Determine the [X, Y] coordinate at the center of the cell enclosing the given text.  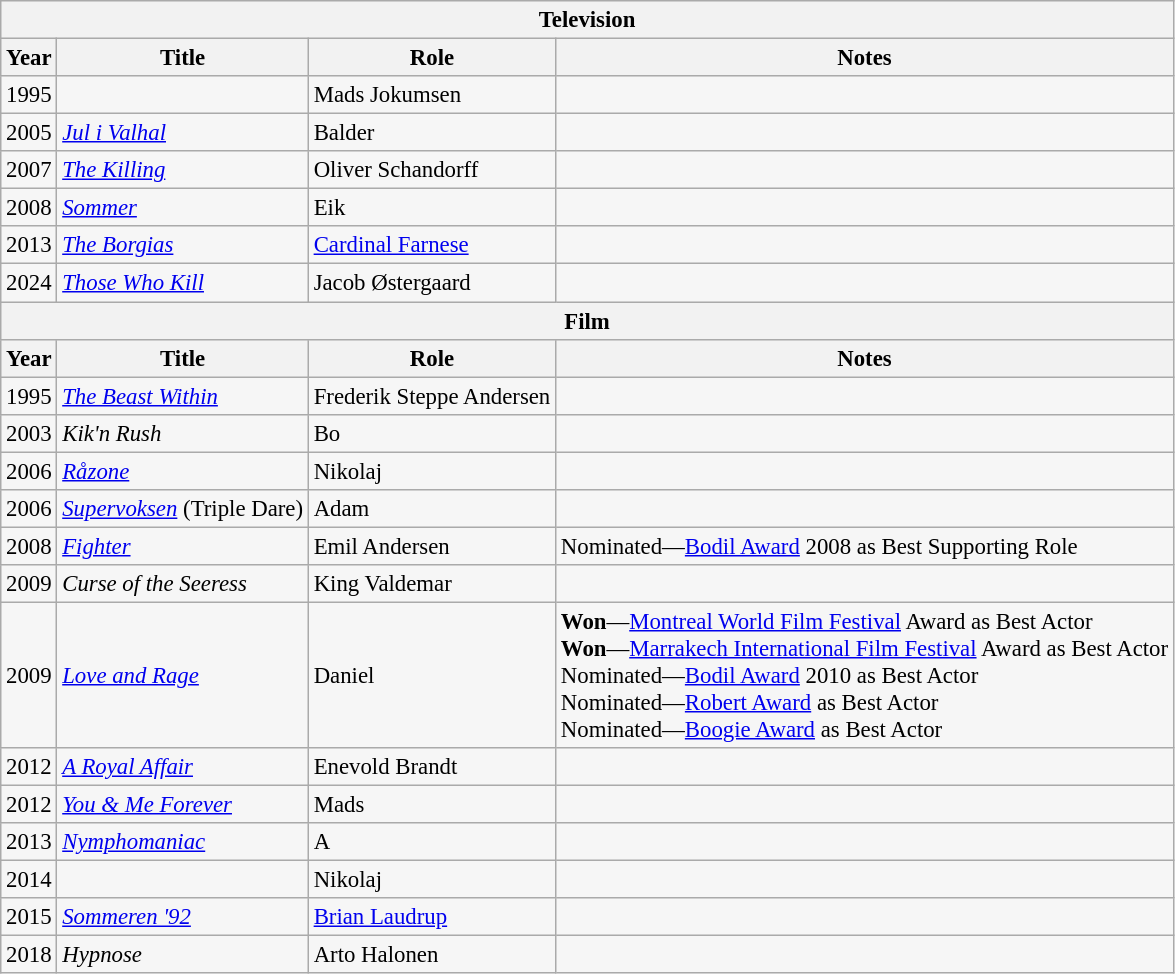
A Royal Affair [182, 767]
2014 [29, 880]
Cardinal Farnese [432, 245]
Råzone [182, 471]
2005 [29, 133]
The Killing [182, 170]
2018 [29, 955]
Sommer [182, 208]
Enevold Brandt [432, 767]
Supervoksen (Triple Dare) [182, 509]
Mads [432, 805]
2003 [29, 433]
Jul i Valhal [182, 133]
Adam [432, 509]
2024 [29, 283]
Hypnose [182, 955]
Bo [432, 433]
Television [588, 20]
Frederik Steppe Andersen [432, 396]
Jacob Østergaard [432, 283]
Daniel [432, 675]
King Valdemar [432, 584]
Nymphomaniac [182, 842]
Brian Laudrup [432, 917]
Arto Halonen [432, 955]
The Beast Within [182, 396]
Eik [432, 208]
Nominated—Bodil Award 2008 as Best Supporting Role [865, 546]
Sommeren '92 [182, 917]
Kik'n Rush [182, 433]
You & Me Forever [182, 805]
Those Who Kill [182, 283]
Fighter [182, 546]
Curse of the Seeress [182, 584]
Film [588, 321]
A [432, 842]
The Borgias [182, 245]
Love and Rage [182, 675]
2015 [29, 917]
2007 [29, 170]
Balder [432, 133]
Emil Andersen [432, 546]
Mads Jokumsen [432, 95]
Oliver Schandorff [432, 170]
